Return the [X, Y] coordinate for the center point of the cell that contains the specified text.  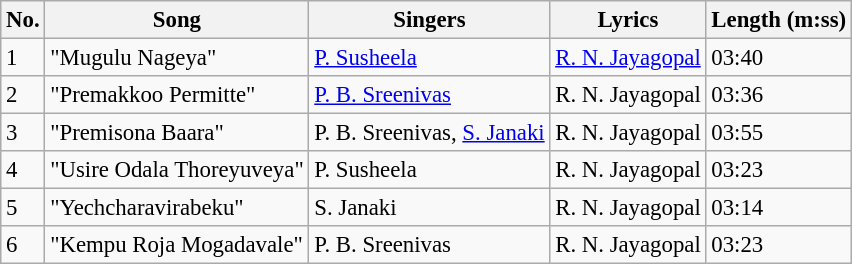
03:40 [778, 58]
"Kempu Roja Mogadavale" [177, 245]
5 [23, 208]
Singers [430, 20]
"Premakkoo Permitte" [177, 95]
Song [177, 20]
4 [23, 170]
"Yechcharavirabeku" [177, 208]
03:36 [778, 95]
S. Janaki [430, 208]
Lyrics [628, 20]
No. [23, 20]
P. B. Sreenivas, S. Janaki [430, 133]
"Mugulu Nageya" [177, 58]
2 [23, 95]
6 [23, 245]
03:14 [778, 208]
"Premisona Baara" [177, 133]
"Usire Odala Thoreyuveya" [177, 170]
Length (m:ss) [778, 20]
1 [23, 58]
03:55 [778, 133]
3 [23, 133]
